Extract the (X, Y) coordinate from the center of the cell holding the provided text.  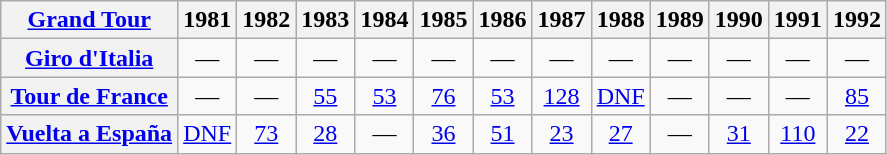
1987 (562, 20)
Tour de France (90, 96)
1992 (856, 20)
73 (266, 134)
36 (444, 134)
27 (620, 134)
22 (856, 134)
1981 (208, 20)
1989 (680, 20)
85 (856, 96)
1982 (266, 20)
31 (738, 134)
Giro d'Italia (90, 58)
23 (562, 134)
1990 (738, 20)
1986 (502, 20)
1991 (798, 20)
1988 (620, 20)
110 (798, 134)
1983 (326, 20)
128 (562, 96)
51 (502, 134)
76 (444, 96)
1984 (384, 20)
1985 (444, 20)
Vuelta a España (90, 134)
28 (326, 134)
Grand Tour (90, 20)
55 (326, 96)
